Find where the given text appears and provide that cell's center as [X, Y] coordinate. 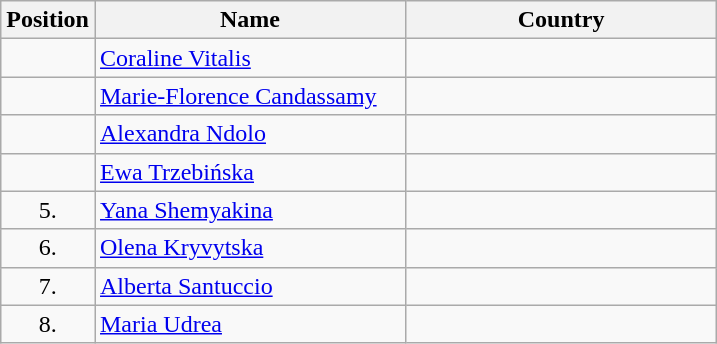
5. [48, 210]
7. [48, 286]
Alexandra Ndolo [250, 134]
Country [562, 20]
Position [48, 20]
Olena Kryvytska [250, 248]
Ewa Trzebińska [250, 172]
Maria Udrea [250, 324]
Alberta Santuccio [250, 286]
6. [48, 248]
Name [250, 20]
Coraline Vitalis [250, 58]
Yana Shemyakina [250, 210]
8. [48, 324]
Marie-Florence Candassamy [250, 96]
